Return [X, Y] of the center of cell containing provided text 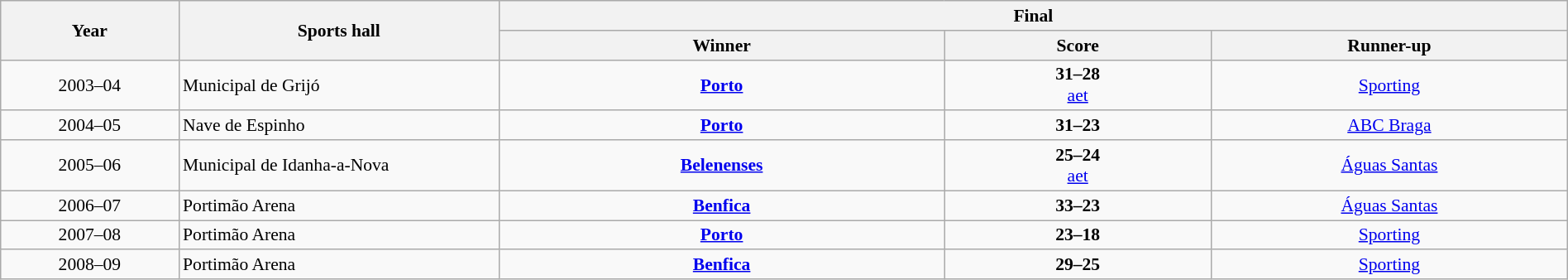
Year [89, 30]
25–24aet [1078, 166]
2005–06 [89, 166]
Municipal de Grijó [339, 84]
29–25 [1078, 265]
Municipal de Idanha-a-Nova [339, 166]
Sports hall [339, 30]
2008–09 [89, 265]
Runner-up [1389, 46]
Winner [722, 46]
ABC Braga [1389, 126]
2006–07 [89, 205]
31–23 [1078, 126]
2004–05 [89, 126]
Final [1034, 16]
Belenenses [722, 166]
2007–08 [89, 235]
31–28aet [1078, 84]
Nave de Espinho [339, 126]
33–23 [1078, 205]
23–18 [1078, 235]
Score [1078, 46]
2003–04 [89, 84]
